For the text-containing cell, return its midpoint in (x, y) coordinate format. 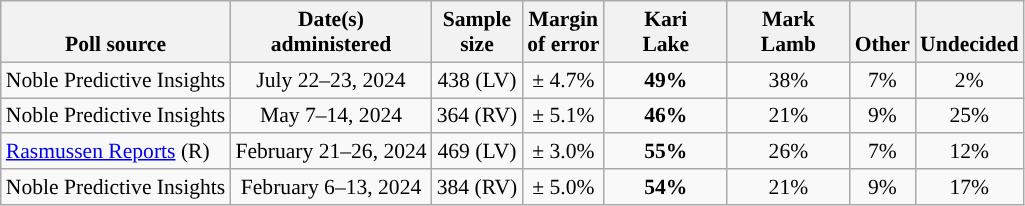
384 (RV) (478, 187)
25% (969, 116)
± 5.1% (563, 116)
54% (666, 187)
364 (RV) (478, 116)
± 5.0% (563, 187)
February 6–13, 2024 (330, 187)
46% (666, 116)
Marginof error (563, 32)
Other (882, 32)
May 7–14, 2024 (330, 116)
MarkLamb (788, 32)
± 4.7% (563, 80)
17% (969, 187)
Rasmussen Reports (R) (116, 152)
Date(s)administered (330, 32)
± 3.0% (563, 152)
2% (969, 80)
438 (LV) (478, 80)
Samplesize (478, 32)
49% (666, 80)
26% (788, 152)
Undecided (969, 32)
KariLake (666, 32)
469 (LV) (478, 152)
55% (666, 152)
12% (969, 152)
38% (788, 80)
Poll source (116, 32)
July 22–23, 2024 (330, 80)
February 21–26, 2024 (330, 152)
